Provide the (x, y) coordinate of the cell's center where the given text is located.  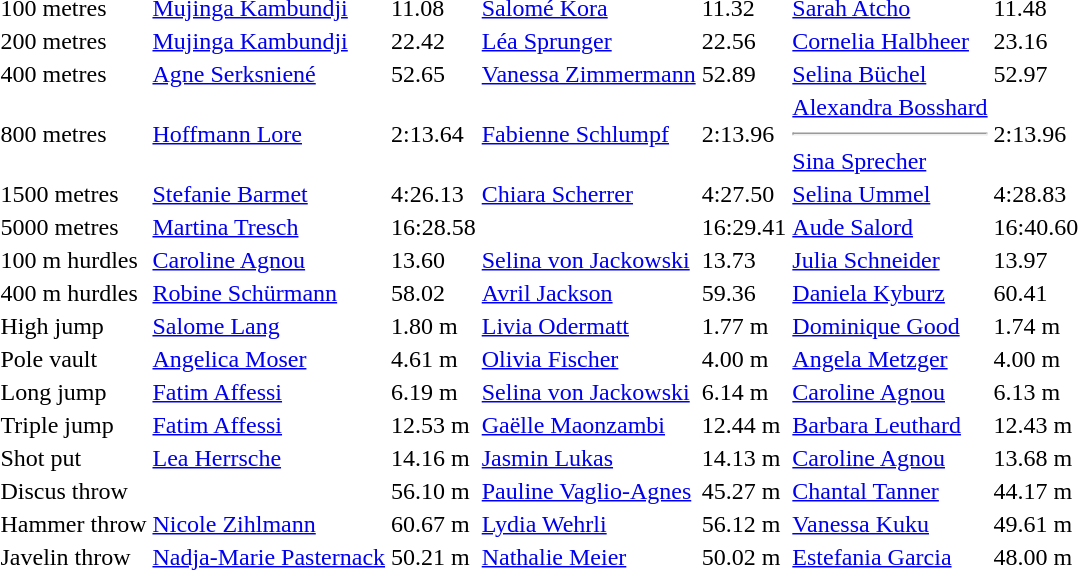
Barbara Leuthard (890, 425)
2:13.64 (434, 134)
Gaëlle Maonzambi (588, 425)
Pauline Vaglio-Agnes (588, 491)
Vanessa Zimmermann (588, 74)
22.56 (744, 41)
14.16 m (434, 458)
Avril Jackson (588, 293)
Jasmin Lukas (588, 458)
4.61 m (434, 359)
60.67 m (434, 524)
52.89 (744, 74)
45.27 m (744, 491)
Dominique Good (890, 326)
Selina Ummel (890, 194)
2:13.96 (744, 134)
1.80 m (434, 326)
Daniela Kyburz (890, 293)
6.19 m (434, 392)
Robine Schürmann (269, 293)
Hoffmann Lore (269, 134)
16:29.41 (744, 227)
Alexandra BosshardSina Sprecher (890, 134)
Aude Salord (890, 227)
1.77 m (744, 326)
Selina Büchel (890, 74)
Chiara Scherrer (588, 194)
13.73 (744, 260)
12.44 m (744, 425)
14.13 m (744, 458)
Olivia Fischer (588, 359)
Léa Sprunger (588, 41)
Lydia Wehrli (588, 524)
52.65 (434, 74)
12.53 m (434, 425)
Livia Odermatt (588, 326)
13.60 (434, 260)
Cornelia Halbheer (890, 41)
Mujinga Kambundji (269, 41)
56.12 m (744, 524)
Vanessa Kuku (890, 524)
16:28.58 (434, 227)
Agne Serksniené (269, 74)
Chantal Tanner (890, 491)
Martina Tresch (269, 227)
Angelica Moser (269, 359)
4.00 m (744, 359)
Angela Metzger (890, 359)
59.36 (744, 293)
4:26.13 (434, 194)
Nicole Zihlmann (269, 524)
22.42 (434, 41)
Salome Lang (269, 326)
Julia Schneider (890, 260)
6.14 m (744, 392)
4:27.50 (744, 194)
56.10 m (434, 491)
58.02 (434, 293)
Fabienne Schlumpf (588, 134)
Lea Herrsche (269, 458)
Stefanie Barmet (269, 194)
